Search for the cell housing the specified text and yield its [x, y] center coordinate. 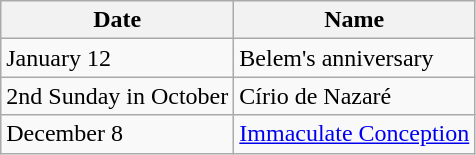
January 12 [118, 58]
Name [354, 20]
December 8 [118, 134]
Belem's anniversary [354, 58]
Date [118, 20]
2nd Sunday in October [118, 96]
Immaculate Conception [354, 134]
Círio de Nazaré [354, 96]
